For the text-containing cell, return its midpoint in (x, y) coordinate format. 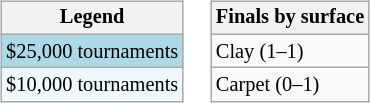
Finals by surface (290, 18)
Clay (1–1) (290, 51)
$25,000 tournaments (92, 51)
Carpet (0–1) (290, 85)
Legend (92, 18)
$10,000 tournaments (92, 85)
